From the cell containing the given text, extract its center point as (X, Y) coordinate. 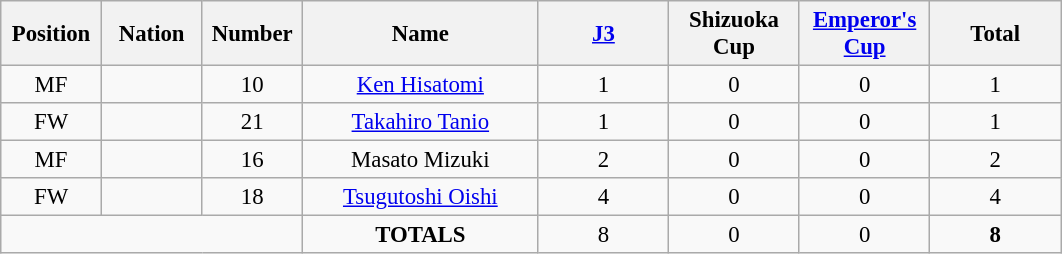
21 (252, 122)
18 (252, 197)
Total (996, 34)
Masato Mizuki (421, 160)
Shizuoka Cup (734, 34)
Name (421, 34)
J3 (604, 34)
Takahiro Tanio (421, 122)
Nation (152, 34)
TOTALS (421, 235)
16 (252, 160)
Position (52, 34)
10 (252, 85)
Number (252, 34)
Emperor's Cup (864, 34)
Tsugutoshi Oishi (421, 197)
Ken Hisatomi (421, 85)
